Scan for the cell matching the given text and deliver its (x, y) coordinate at center. 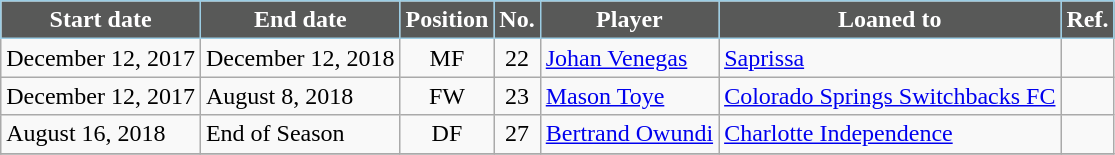
Ref. (1088, 20)
22 (517, 58)
Saprissa (890, 58)
Mason Toye (629, 96)
27 (517, 134)
Player (629, 20)
Charlotte Independence (890, 134)
Start date (101, 20)
No. (517, 20)
Johan Venegas (629, 58)
Loaned to (890, 20)
December 12, 2018 (300, 58)
Position (447, 20)
End of Season (300, 134)
End date (300, 20)
August 16, 2018 (101, 134)
Bertrand Owundi (629, 134)
Colorado Springs Switchbacks FC (890, 96)
FW (447, 96)
DF (447, 134)
MF (447, 58)
August 8, 2018 (300, 96)
23 (517, 96)
